Search for the cell housing the specified text and yield its (X, Y) center coordinate. 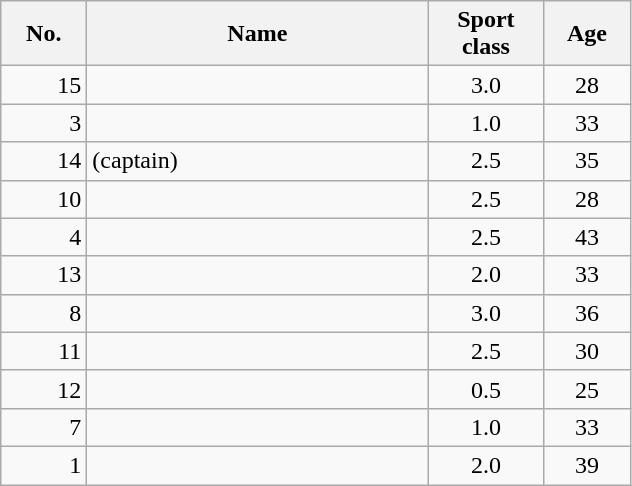
10 (44, 199)
4 (44, 237)
13 (44, 275)
Sport class (486, 34)
8 (44, 313)
Age (587, 34)
39 (587, 465)
No. (44, 34)
15 (44, 85)
Name (258, 34)
7 (44, 427)
30 (587, 351)
36 (587, 313)
12 (44, 389)
3 (44, 123)
43 (587, 237)
35 (587, 161)
11 (44, 351)
14 (44, 161)
25 (587, 389)
0.5 (486, 389)
1 (44, 465)
(captain) (258, 161)
